Detect which cell encompasses the target text, then output its [x, y] center coordinate. 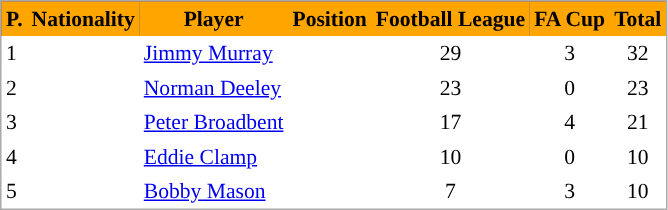
Peter Broadbent [214, 122]
21 [638, 122]
Position [330, 19]
32 [638, 53]
Nationality [83, 19]
Norman Deeley [214, 87]
2 [15, 87]
P. [15, 19]
7 [450, 191]
29 [450, 53]
17 [450, 122]
Football League [450, 19]
Total [638, 19]
Player [214, 19]
Bobby Mason [214, 191]
FA Cup [570, 19]
Jimmy Murray [214, 53]
Eddie Clamp [214, 157]
1 [15, 53]
5 [15, 191]
